Find where the given text appears and provide that cell's center as (X, Y) coordinate. 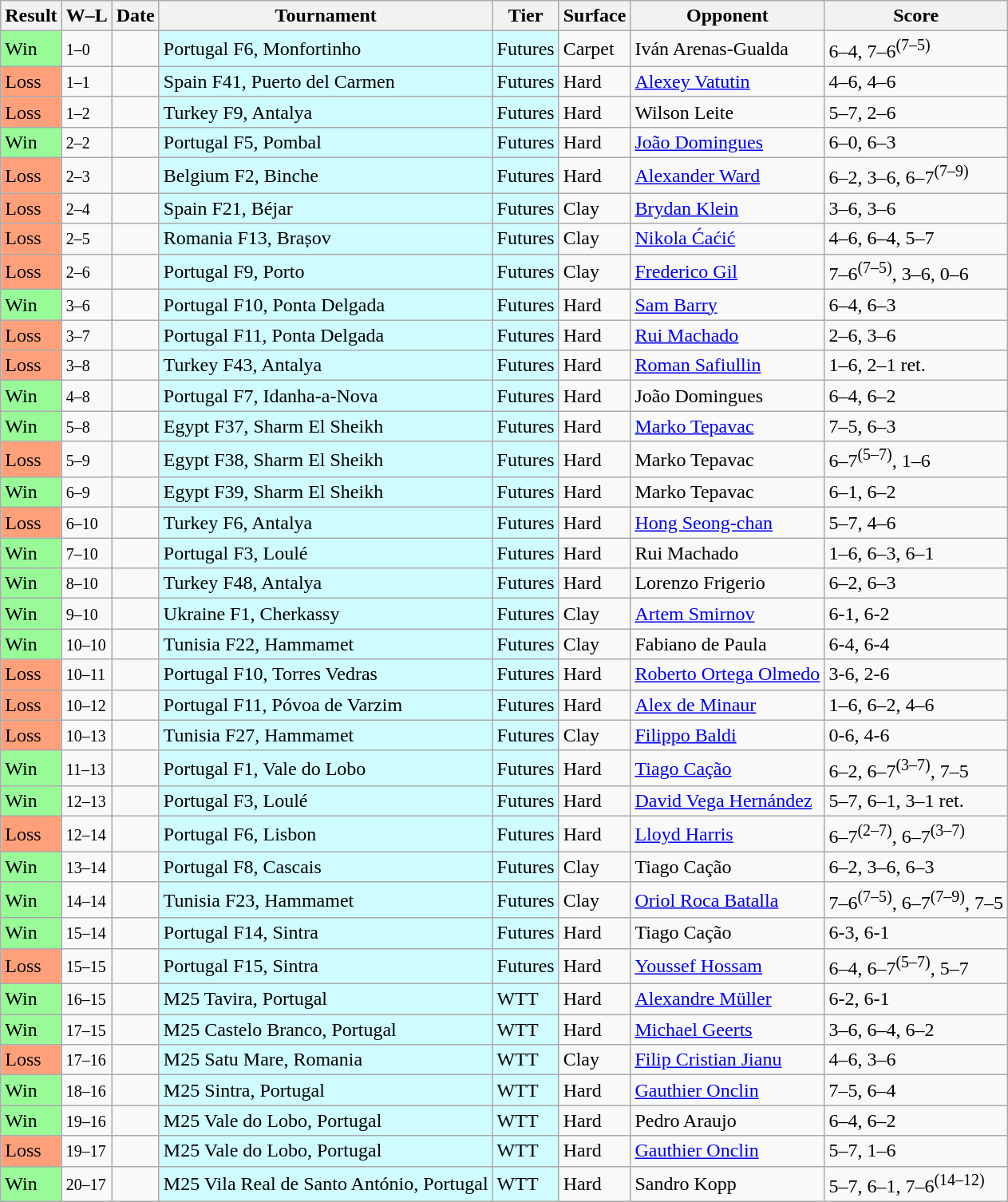
6-2, 6-1 (916, 999)
0-6, 4-6 (916, 735)
6–7(5–7), 1–6 (916, 460)
6–10 (86, 523)
Egypt F38, Sharm El Sheikh (326, 460)
13–14 (86, 867)
5–7, 4–6 (916, 523)
10–12 (86, 705)
6-1, 6-2 (916, 614)
Score (916, 16)
3-6, 2-6 (916, 674)
Tournament (326, 16)
Turkey F43, Antalya (326, 366)
1–6, 6–3, 6–1 (916, 553)
20–17 (86, 1184)
M25 Tavira, Portugal (326, 999)
Portugal F11, Póvoa de Varzim (326, 705)
Tunisia F23, Hammamet (326, 900)
Tunisia F27, Hammamet (326, 735)
14–14 (86, 900)
6–2, 6–7(3–7), 7–5 (916, 768)
Frederico Gil (728, 271)
Romania F13, Brașov (326, 239)
3–7 (86, 335)
Carpet (595, 49)
6–2, 3–6, 6–7(7–9) (916, 176)
1–2 (86, 112)
Portugal F6, Monfortinho (326, 49)
Hong Seong-chan (728, 523)
Alexandre Müller (728, 999)
Alexey Vatutin (728, 81)
7–5, 6–4 (916, 1090)
Oriol Roca Batalla (728, 900)
Roberto Ortega Olmedo (728, 674)
Sandro Kopp (728, 1184)
3–6, 6–4, 6–2 (916, 1030)
6–2, 3–6, 6–3 (916, 867)
5–7, 6–1, 3–1 ret. (916, 801)
Portugal F7, Idanha-a-Nova (326, 396)
M25 Vila Real de Santo António, Portugal (326, 1184)
7–6(7–5), 3–6, 0–6 (916, 271)
7–10 (86, 553)
Alex de Minaur (728, 705)
6–4, 7–6(7–5) (916, 49)
Opponent (728, 16)
19–17 (86, 1151)
7–6(7–5), 6–7(7–9), 7–5 (916, 900)
5–7, 1–6 (916, 1151)
Michael Geerts (728, 1030)
Result (31, 16)
Egypt F37, Sharm El Sheikh (326, 426)
9–10 (86, 614)
Brydan Klein (728, 208)
Spain F21, Béjar (326, 208)
19–16 (86, 1121)
5–7, 2–6 (916, 112)
Youssef Hossam (728, 966)
Date (136, 16)
6–7(2–7), 6–7(3–7) (916, 835)
Roman Safiullin (728, 366)
Iván Arenas-Gualda (728, 49)
Pedro Araujo (728, 1121)
17–16 (86, 1060)
4–8 (86, 396)
11–13 (86, 768)
6–2, 6–3 (916, 583)
6-4, 6-4 (916, 644)
Portugal F14, Sintra (326, 933)
Filip Cristian Jianu (728, 1060)
17–15 (86, 1030)
2–3 (86, 176)
5–8 (86, 426)
3–8 (86, 366)
Portugal F10, Torres Vedras (326, 674)
7–5, 6–3 (916, 426)
Spain F41, Puerto del Carmen (326, 81)
10–13 (86, 735)
Portugal F1, Vale do Lobo (326, 768)
5–7, 6–1, 7–6(14–12) (916, 1184)
Portugal F5, Pombal (326, 142)
Alexander Ward (728, 176)
1–0 (86, 49)
Lorenzo Frigerio (728, 583)
4–6, 6–4, 5–7 (916, 239)
W–L (86, 16)
Artem Smirnov (728, 614)
Tier (525, 16)
6–1, 6–2 (916, 492)
Portugal F10, Ponta Delgada (326, 305)
1–6, 2–1 ret. (916, 366)
David Vega Hernández (728, 801)
2–2 (86, 142)
Sam Barry (728, 305)
Portugal F9, Porto (326, 271)
Portugal F8, Cascais (326, 867)
4–6, 3–6 (916, 1060)
16–15 (86, 999)
Tunisia F22, Hammamet (326, 644)
6–4, 6–3 (916, 305)
3–6 (86, 305)
4–6, 4–6 (916, 81)
2–6 (86, 271)
3–6, 3–6 (916, 208)
Nikola Ćaćić (728, 239)
Portugal F11, Ponta Delgada (326, 335)
Portugal F6, Lisbon (326, 835)
Wilson Leite (728, 112)
6–9 (86, 492)
5–9 (86, 460)
Turkey F9, Antalya (326, 112)
10–11 (86, 674)
2–6, 3–6 (916, 335)
15–14 (86, 933)
M25 Castelo Branco, Portugal (326, 1030)
Lloyd Harris (728, 835)
1–1 (86, 81)
Belgium F2, Binche (326, 176)
M25 Sintra, Portugal (326, 1090)
2–5 (86, 239)
12–14 (86, 835)
2–4 (86, 208)
1–6, 6–2, 4–6 (916, 705)
Surface (595, 16)
12–13 (86, 801)
15–15 (86, 966)
Ukraine F1, Cherkassy (326, 614)
Portugal F15, Sintra (326, 966)
Turkey F6, Antalya (326, 523)
Filippo Baldi (728, 735)
Egypt F39, Sharm El Sheikh (326, 492)
6–0, 6–3 (916, 142)
10–10 (86, 644)
6–4, 6–7(5–7), 5–7 (916, 966)
Turkey F48, Antalya (326, 583)
18–16 (86, 1090)
6-3, 6-1 (916, 933)
Fabiano de Paula (728, 644)
8–10 (86, 583)
M25 Satu Mare, Romania (326, 1060)
